Extract the [X, Y] coordinate from the center of the cell holding the provided text.  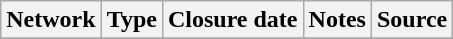
Source [412, 20]
Network [51, 20]
Closure date [232, 20]
Notes [337, 20]
Type [132, 20]
